Search for the cell housing the specified text and yield its (X, Y) center coordinate. 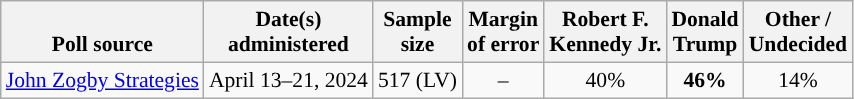
Marginof error (503, 32)
Robert F.Kennedy Jr. (605, 32)
DonaldTrump (704, 32)
46% (704, 80)
April 13–21, 2024 (288, 80)
Other /Undecided (798, 32)
40% (605, 80)
Samplesize (418, 32)
517 (LV) (418, 80)
– (503, 80)
14% (798, 80)
Date(s)administered (288, 32)
Poll source (102, 32)
John Zogby Strategies (102, 80)
